Provide the [x, y] coordinate of the cell's center where the given text is located.  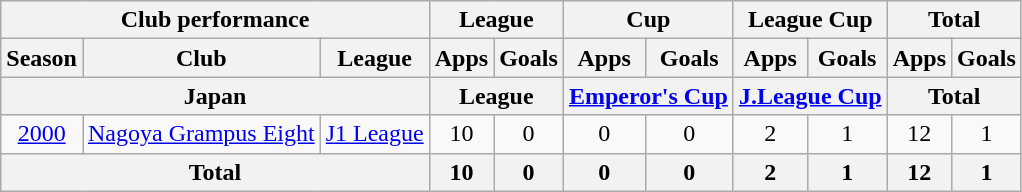
Emperor's Cup [648, 96]
League Cup [810, 20]
2000 [42, 134]
Cup [648, 20]
Japan [215, 96]
Nagoya Grampus Eight [201, 134]
J.League Cup [810, 96]
J1 League [374, 134]
Club [201, 58]
Club performance [215, 20]
Season [42, 58]
